Return the (x, y) coordinate for the center point of the cell that contains the specified text.  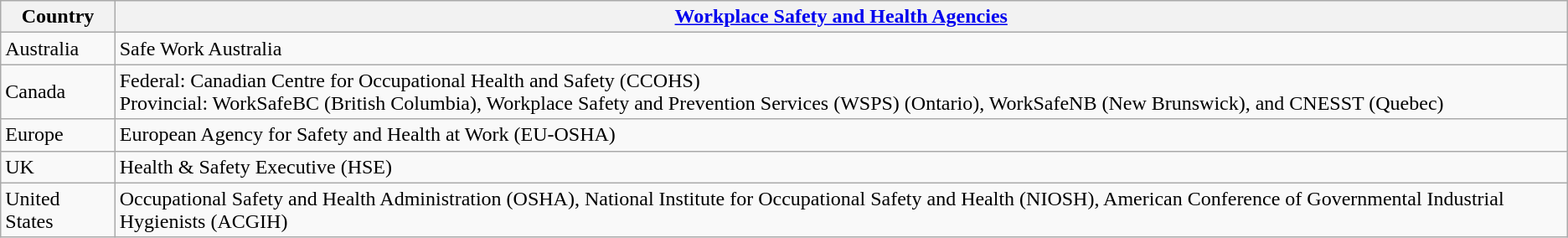
Workplace Safety and Health Agencies (841, 17)
Country (58, 17)
UK (58, 167)
Health & Safety Executive (HSE) (841, 167)
Europe (58, 135)
Australia (58, 49)
European Agency for Safety and Health at Work (EU-OSHA) (841, 135)
Canada (58, 92)
United States (58, 210)
Safe Work Australia (841, 49)
